Find where the given text appears and provide that cell's center as [X, Y] coordinate. 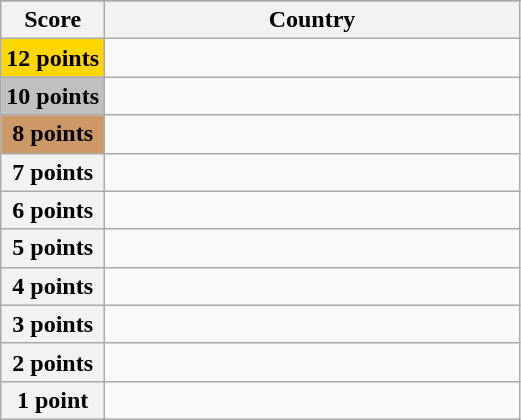
3 points [53, 324]
4 points [53, 286]
7 points [53, 172]
8 points [53, 134]
6 points [53, 210]
5 points [53, 248]
12 points [53, 58]
Score [53, 20]
2 points [53, 362]
10 points [53, 96]
Country [312, 20]
1 point [53, 400]
